Identify which cell holds the provided text, then report its (x, y) central coordinate. 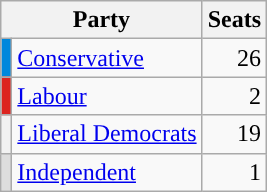
Independent (107, 172)
Conservative (107, 58)
Liberal Democrats (107, 134)
19 (234, 134)
2 (234, 96)
26 (234, 58)
Labour (107, 96)
Party (102, 20)
1 (234, 172)
Seats (234, 20)
